Extract the (X, Y) coordinate from the center of the cell holding the provided text.  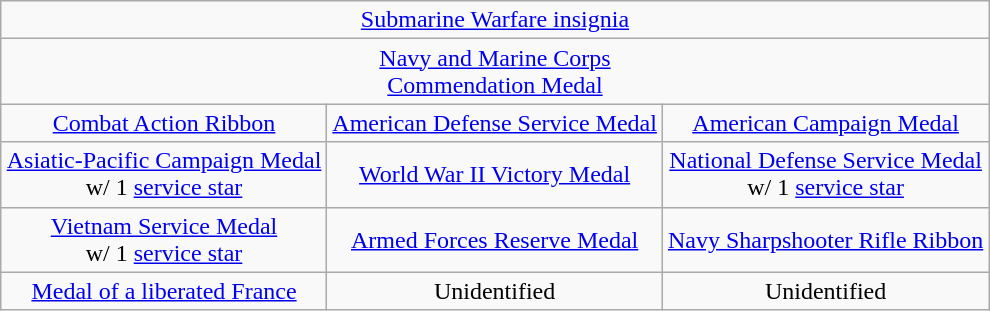
American Defense Service Medal (495, 123)
American Campaign Medal (825, 123)
World War II Victory Medal (495, 174)
Navy Sharpshooter Rifle Ribbon (825, 240)
Armed Forces Reserve Medal (495, 240)
Combat Action Ribbon (164, 123)
Submarine Warfare insignia (495, 20)
National Defense Service Medalw/ 1 service star (825, 174)
Navy and Marine CorpsCommendation Medal (495, 72)
Vietnam Service Medalw/ 1 service star (164, 240)
Asiatic-Pacific Campaign Medalw/ 1 service star (164, 174)
Medal of a liberated France (164, 291)
